Detect which cell encompasses the target text, then output its (x, y) center coordinate. 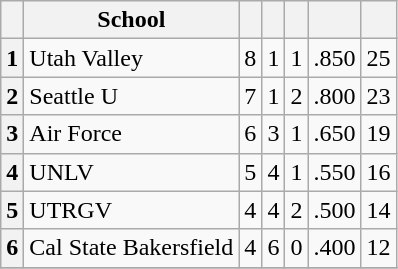
23 (378, 96)
0 (296, 248)
.500 (334, 210)
UTRGV (132, 210)
19 (378, 134)
.550 (334, 172)
.400 (334, 248)
25 (378, 58)
16 (378, 172)
Air Force (132, 134)
Cal State Bakersfield (132, 248)
7 (250, 96)
UNLV (132, 172)
8 (250, 58)
.650 (334, 134)
Utah Valley (132, 58)
14 (378, 210)
.850 (334, 58)
12 (378, 248)
.800 (334, 96)
Seattle U (132, 96)
School (132, 20)
